Return (x, y) of the center of cell containing provided text 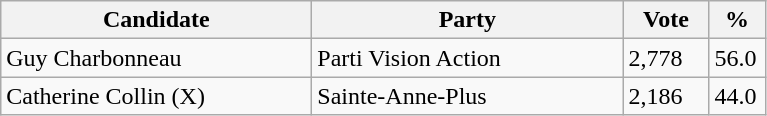
56.0 (737, 58)
Vote (666, 20)
Parti Vision Action (468, 58)
2,778 (666, 58)
Catherine Collin (X) (156, 96)
2,186 (666, 96)
Party (468, 20)
Sainte-Anne-Plus (468, 96)
% (737, 20)
44.0 (737, 96)
Candidate (156, 20)
Guy Charbonneau (156, 58)
